Capture the cell that displays the provided text and extract its [x, y] central coordinate. 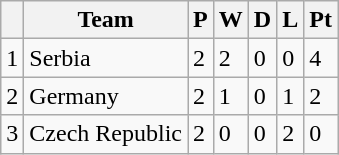
Team [106, 20]
D [262, 20]
3 [12, 134]
4 [321, 58]
Czech Republic [106, 134]
P [201, 20]
Serbia [106, 58]
W [230, 20]
Germany [106, 96]
L [290, 20]
Pt [321, 20]
